For the text-containing cell, return its midpoint in (X, Y) coordinate format. 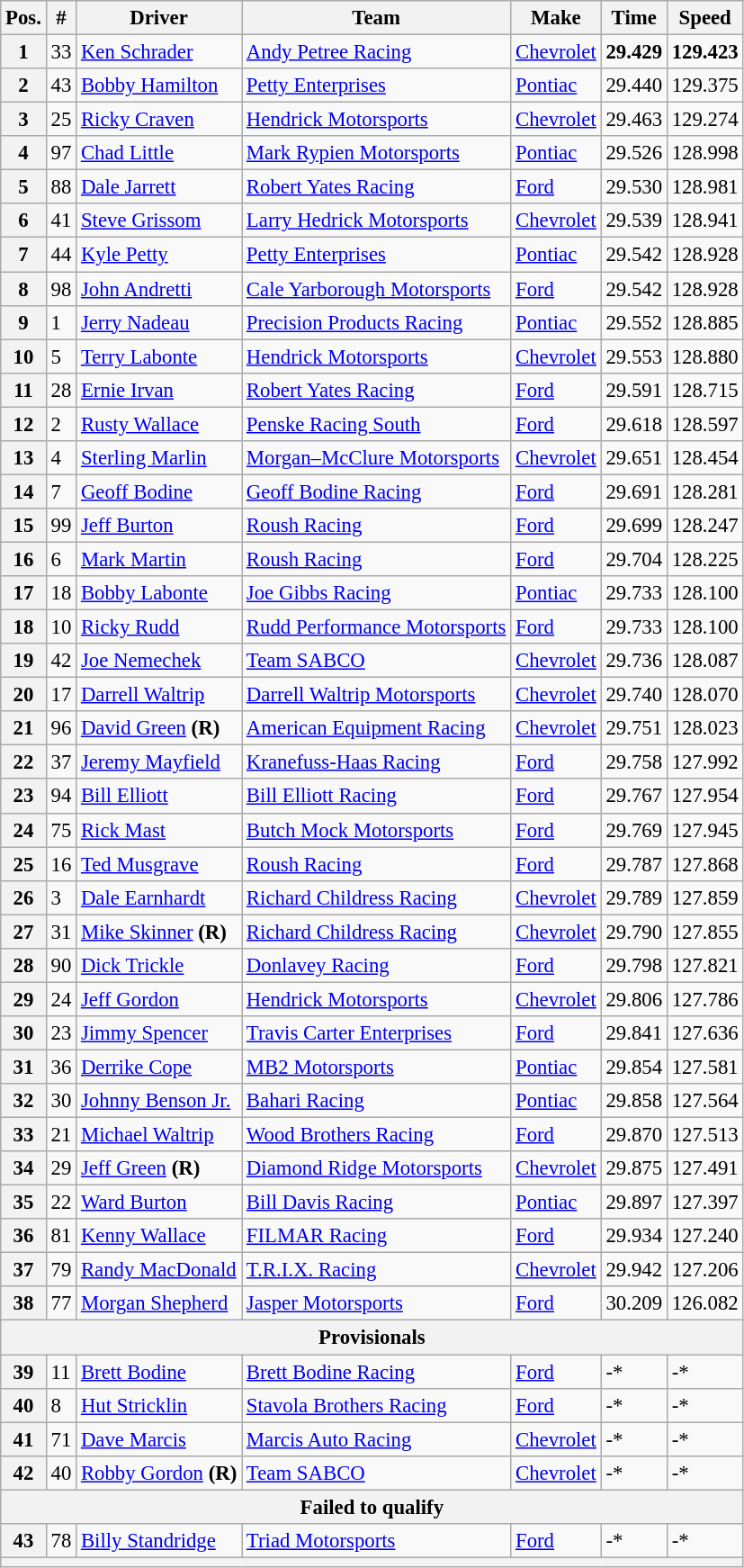
29.858 (633, 1101)
127.821 (705, 966)
Kyle Petty (159, 255)
127.868 (705, 864)
127.945 (705, 830)
38 (23, 1304)
Kenny Wallace (159, 1236)
90 (61, 966)
29.463 (633, 120)
127.581 (705, 1067)
Brett Bodine Racing (376, 1372)
29.942 (633, 1270)
127.855 (705, 932)
128.941 (705, 221)
Pos. (23, 18)
34 (23, 1168)
Ricky Craven (159, 120)
Steve Grissom (159, 221)
126.082 (705, 1304)
Morgan Shepherd (159, 1304)
77 (61, 1304)
99 (61, 526)
127.564 (705, 1101)
Bobby Hamilton (159, 86)
Ken Schrader (159, 52)
29.751 (633, 728)
12 (23, 424)
T.R.I.X. Racing (376, 1270)
Rusty Wallace (159, 424)
79 (61, 1270)
29.767 (633, 797)
Donlavey Racing (376, 966)
9 (23, 322)
Jeff Gordon (159, 999)
Cale Yarborough Motorsports (376, 289)
81 (61, 1236)
Mike Skinner (R) (159, 932)
127.636 (705, 1033)
128.597 (705, 424)
Dick Trickle (159, 966)
Triad Motorsports (376, 1541)
Michael Waltrip (159, 1135)
127.786 (705, 999)
Dale Jarrett (159, 187)
29.526 (633, 153)
Rick Mast (159, 830)
29.691 (633, 491)
Jeff Green (R) (159, 1168)
Sterling Marlin (159, 458)
Jerry Nadeau (159, 322)
29.875 (633, 1168)
Dale Earnhardt (159, 897)
29.806 (633, 999)
# (61, 18)
29.440 (633, 86)
Joe Nemechek (159, 661)
FILMAR Racing (376, 1236)
Bahari Racing (376, 1101)
Derrike Cope (159, 1067)
American Equipment Racing (376, 728)
Morgan–McClure Motorsports (376, 458)
128.998 (705, 153)
15 (23, 526)
Andy Petree Racing (376, 52)
Team (376, 18)
129.375 (705, 86)
29.798 (633, 966)
98 (61, 289)
128.880 (705, 356)
Darrell Waltrip Motorsports (376, 695)
29.552 (633, 322)
Jeff Burton (159, 526)
Driver (159, 18)
Wood Brothers Racing (376, 1135)
Bill Elliott Racing (376, 797)
128.247 (705, 526)
127.397 (705, 1203)
127.513 (705, 1135)
Precision Products Racing (376, 322)
94 (61, 797)
13 (23, 458)
97 (61, 153)
29.758 (633, 762)
71 (61, 1439)
127.992 (705, 762)
29.553 (633, 356)
Bill Davis Racing (376, 1203)
Penske Racing South (376, 424)
26 (23, 897)
Ward Burton (159, 1203)
29.769 (633, 830)
Dave Marcis (159, 1439)
29.618 (633, 424)
32 (23, 1101)
29.530 (633, 187)
128.225 (705, 559)
128.981 (705, 187)
Brett Bodine (159, 1372)
Make (556, 18)
29.699 (633, 526)
127.491 (705, 1168)
20 (23, 695)
Hut Stricklin (159, 1405)
128.454 (705, 458)
127.240 (705, 1236)
29.934 (633, 1236)
78 (61, 1541)
129.274 (705, 120)
Johnny Benson Jr. (159, 1101)
44 (61, 255)
88 (61, 187)
29.789 (633, 897)
Randy MacDonald (159, 1270)
Jimmy Spencer (159, 1033)
Mark Rypien Motorsports (376, 153)
29.787 (633, 864)
128.070 (705, 695)
29.790 (633, 932)
Jeremy Mayfield (159, 762)
Larry Hedrick Motorsports (376, 221)
John Andretti (159, 289)
128.281 (705, 491)
129.423 (705, 52)
30.209 (633, 1304)
27 (23, 932)
Stavola Brothers Racing (376, 1405)
David Green (R) (159, 728)
Kranefuss-Haas Racing (376, 762)
39 (23, 1372)
Rudd Performance Motorsports (376, 627)
Darrell Waltrip (159, 695)
29.841 (633, 1033)
Failed to qualify (372, 1507)
Provisionals (372, 1338)
128.715 (705, 390)
127.954 (705, 797)
29.854 (633, 1067)
Joe Gibbs Racing (376, 593)
29.704 (633, 559)
127.859 (705, 897)
75 (61, 830)
Bill Elliott (159, 797)
Ernie Irvan (159, 390)
29.539 (633, 221)
29.870 (633, 1135)
29.651 (633, 458)
Robby Gordon (R) (159, 1473)
128.885 (705, 322)
128.087 (705, 661)
Billy Standridge (159, 1541)
Geoff Bodine (159, 491)
Time (633, 18)
Speed (705, 18)
Chad Little (159, 153)
Travis Carter Enterprises (376, 1033)
127.206 (705, 1270)
Ricky Rudd (159, 627)
Bobby Labonte (159, 593)
128.023 (705, 728)
14 (23, 491)
29.591 (633, 390)
Terry Labonte (159, 356)
19 (23, 661)
Geoff Bodine Racing (376, 491)
29.740 (633, 695)
Marcis Auto Racing (376, 1439)
35 (23, 1203)
Mark Martin (159, 559)
Jasper Motorsports (376, 1304)
29.897 (633, 1203)
Diamond Ridge Motorsports (376, 1168)
Butch Mock Motorsports (376, 830)
MB2 Motorsports (376, 1067)
29.736 (633, 661)
29.429 (633, 52)
96 (61, 728)
Ted Musgrave (159, 864)
